Determine the (x, y) coordinate at the center of the cell enclosing the given text.  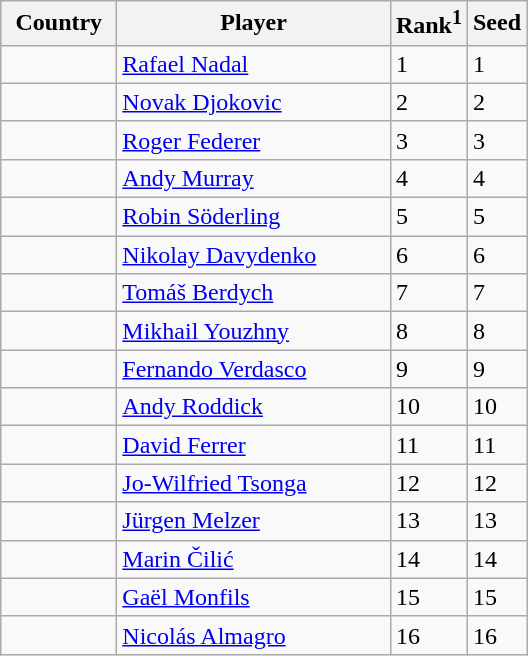
Andy Roddick (254, 407)
Robin Söderling (254, 217)
Jo-Wilfried Tsonga (254, 483)
Andy Murray (254, 178)
Marin Čilić (254, 559)
David Ferrer (254, 445)
Country (59, 24)
Novak Djokovic (254, 102)
Roger Federer (254, 140)
Rafael Nadal (254, 64)
Jürgen Melzer (254, 521)
Player (254, 24)
Nicolás Almagro (254, 635)
Tomáš Berdych (254, 293)
Seed (496, 24)
Gaël Monfils (254, 597)
Rank1 (428, 24)
Fernando Verdasco (254, 369)
Mikhail Youzhny (254, 331)
Nikolay Davydenko (254, 255)
